Scan for the cell matching the given text and deliver its [x, y] coordinate at center. 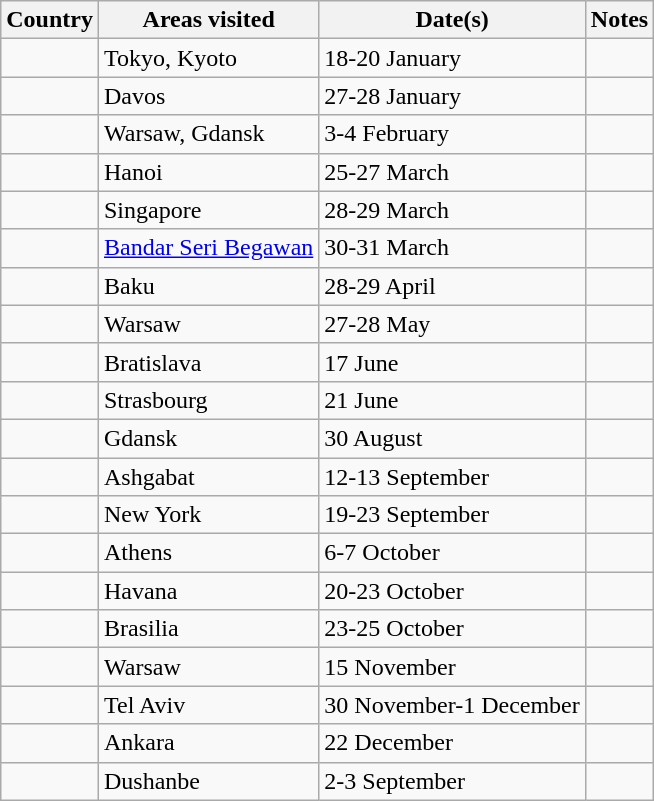
Bratislava [208, 362]
20-23 October [452, 591]
17 June [452, 362]
6-7 October [452, 553]
Strasbourg [208, 400]
21 June [452, 400]
Singapore [208, 210]
3-4 February [452, 134]
23-25 October [452, 629]
Ankara [208, 743]
Tel Aviv [208, 705]
Athens [208, 553]
Date(s) [452, 20]
27-28 January [452, 96]
Tokyo, Kyoto [208, 58]
18-20 January [452, 58]
27-28 May [452, 324]
Warsaw, Gdansk [208, 134]
Brasilia [208, 629]
30 November-1 December [452, 705]
Gdansk [208, 438]
Notes [619, 20]
Country [50, 20]
28-29 April [452, 286]
22 December [452, 743]
Baku [208, 286]
New York [208, 515]
2-3 September [452, 781]
Havana [208, 591]
25-27 March [452, 172]
Bandar Seri Begawan [208, 248]
19-23 September [452, 515]
Ashgabat [208, 477]
15 November [452, 667]
12-13 September [452, 477]
Dushanbe [208, 781]
28-29 March [452, 210]
30-31 March [452, 248]
Areas visited [208, 20]
Hanoi [208, 172]
30 August [452, 438]
Davos [208, 96]
